Search for the cell housing the specified text and yield its [x, y] center coordinate. 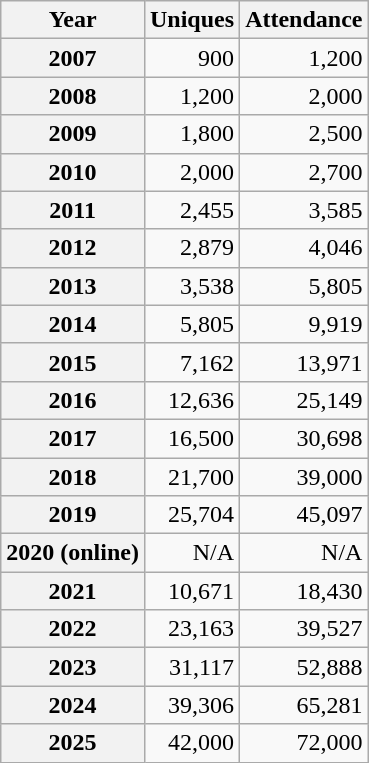
2018 [73, 477]
2007 [73, 58]
2020 (online) [73, 553]
3,585 [304, 210]
18,430 [304, 591]
30,698 [304, 438]
2010 [73, 172]
2019 [73, 515]
2013 [73, 286]
900 [192, 58]
42,000 [192, 743]
16,500 [192, 438]
2017 [73, 438]
12,636 [192, 400]
13,971 [304, 362]
21,700 [192, 477]
2,879 [192, 248]
65,281 [304, 705]
2022 [73, 629]
2025 [73, 743]
7,162 [192, 362]
45,097 [304, 515]
25,704 [192, 515]
2,455 [192, 210]
Attendance [304, 20]
Year [73, 20]
39,527 [304, 629]
2009 [73, 134]
2024 [73, 705]
2,700 [304, 172]
9,919 [304, 324]
2015 [73, 362]
39,000 [304, 477]
2,500 [304, 134]
23,163 [192, 629]
72,000 [304, 743]
Uniques [192, 20]
52,888 [304, 667]
31,117 [192, 667]
3,538 [192, 286]
1,800 [192, 134]
2021 [73, 591]
2008 [73, 96]
2014 [73, 324]
10,671 [192, 591]
25,149 [304, 400]
2012 [73, 248]
2016 [73, 400]
2011 [73, 210]
39,306 [192, 705]
2023 [73, 667]
4,046 [304, 248]
